Return the (x, y) coordinate for the center point of the cell that contains the specified text.  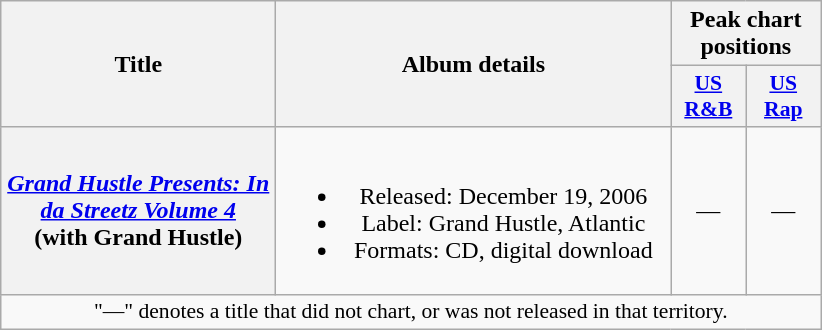
USR&B (708, 96)
Released: December 19, 2006Label: Grand Hustle, AtlanticFormats: CD, digital download (474, 210)
Title (138, 64)
USRap (784, 96)
Grand Hustle Presents: In da Streetz Volume 4(with Grand Hustle) (138, 210)
"—" denotes a title that did not chart, or was not released in that territory. (411, 312)
Peak chart positions (746, 34)
Album details (474, 64)
